From the cell containing the given text, extract its center point as (X, Y) coordinate. 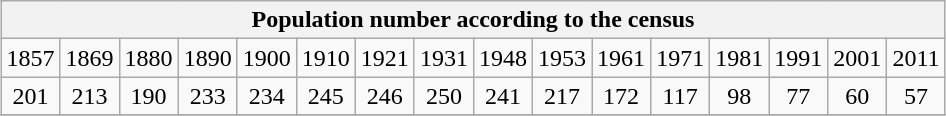
1953 (562, 58)
1931 (444, 58)
233 (208, 96)
213 (90, 96)
1948 (502, 58)
1921 (384, 58)
2011 (916, 58)
172 (622, 96)
1991 (798, 58)
234 (266, 96)
245 (326, 96)
2001 (858, 58)
77 (798, 96)
246 (384, 96)
1961 (622, 58)
250 (444, 96)
1900 (266, 58)
60 (858, 96)
1890 (208, 58)
241 (502, 96)
98 (740, 96)
217 (562, 96)
1971 (680, 58)
1910 (326, 58)
1869 (90, 58)
1880 (148, 58)
201 (30, 96)
190 (148, 96)
57 (916, 96)
1857 (30, 58)
117 (680, 96)
1981 (740, 58)
Population number according to the census (473, 20)
